For the text-containing cell, return its midpoint in (X, Y) coordinate format. 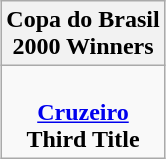
CruzeiroThird Title (83, 112)
Copa do Brasil2000 Winners (83, 34)
